Scan for the cell matching the given text and deliver its (X, Y) coordinate at center. 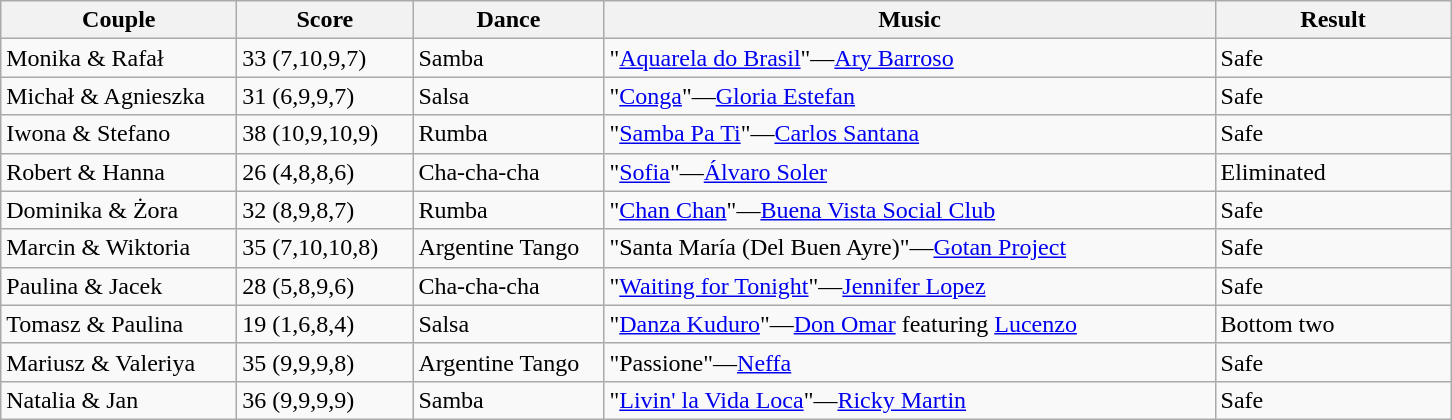
Score (325, 20)
Robert & Hanna (119, 172)
Eliminated (1333, 172)
"Passione"—Neffa (910, 362)
Music (910, 20)
33 (7,10,9,7) (325, 58)
"Sofia"—Álvaro Soler (910, 172)
"Samba Pa Ti"—Carlos Santana (910, 134)
Mariusz & Valeriya (119, 362)
"Waiting for Tonight"—Jennifer Lopez (910, 286)
36 (9,9,9,9) (325, 400)
Couple (119, 20)
38 (10,9,10,9) (325, 134)
31 (6,9,9,7) (325, 96)
"Conga"—Gloria Estefan (910, 96)
"Santa María (Del Buen Ayre)"—Gotan Project (910, 248)
Natalia & Jan (119, 400)
Dance (508, 20)
Bottom two (1333, 324)
Michał & Agnieszka (119, 96)
35 (7,10,10,8) (325, 248)
35 (9,9,9,8) (325, 362)
Marcin & Wiktoria (119, 248)
Tomasz & Paulina (119, 324)
28 (5,8,9,6) (325, 286)
Dominika & Żora (119, 210)
Monika & Rafał (119, 58)
Iwona & Stefano (119, 134)
"Chan Chan"—Buena Vista Social Club (910, 210)
"Danza Kuduro"—Don Omar featuring Lucenzo (910, 324)
32 (8,9,8,7) (325, 210)
Result (1333, 20)
"Aquarela do Brasil"—Ary Barroso (910, 58)
19 (1,6,8,4) (325, 324)
"Livin' la Vida Loca"—Ricky Martin (910, 400)
Paulina & Jacek (119, 286)
26 (4,8,8,6) (325, 172)
